Identify which cell holds the provided text, then report its (x, y) central coordinate. 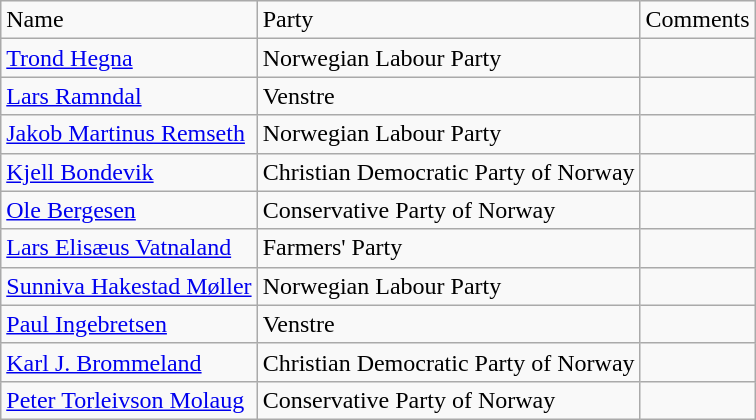
Comments (698, 20)
Paul Ingebretsen (129, 324)
Kjell Bondevik (129, 172)
Peter Torleivson Molaug (129, 400)
Karl J. Brommeland (129, 362)
Lars Elisæus Vatnaland (129, 248)
Sunniva Hakestad Møller (129, 286)
Name (129, 20)
Lars Ramndal (129, 96)
Ole Bergesen (129, 210)
Trond Hegna (129, 58)
Farmers' Party (448, 248)
Jakob Martinus Remseth (129, 134)
Party (448, 20)
